Capture the cell that displays the provided text and extract its (x, y) central coordinate. 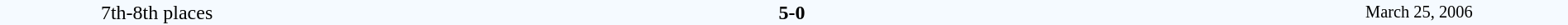
5-0 (791, 12)
March 25, 2006 (1419, 12)
7th-8th places (157, 12)
